Detect which cell encompasses the target text, then output its [X, Y] center coordinate. 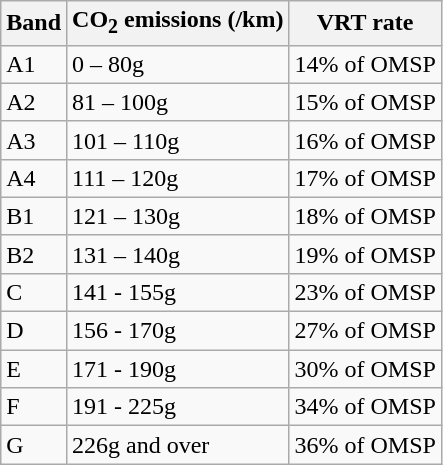
F [34, 407]
156 - 170g [178, 331]
27% of OMSP [365, 331]
141 - 155g [178, 292]
0 – 80g [178, 64]
30% of OMSP [365, 369]
171 - 190g [178, 369]
15% of OMSP [365, 102]
17% of OMSP [365, 178]
19% of OMSP [365, 254]
14% of OMSP [365, 64]
81 – 100g [178, 102]
B1 [34, 216]
23% of OMSP [365, 292]
A4 [34, 178]
B2 [34, 254]
A3 [34, 140]
D [34, 331]
131 – 140g [178, 254]
Band [34, 23]
226g and over [178, 445]
34% of OMSP [365, 407]
VRT rate [365, 23]
191 - 225g [178, 407]
E [34, 369]
G [34, 445]
121 – 130g [178, 216]
CO2 emissions (/km) [178, 23]
111 – 120g [178, 178]
A2 [34, 102]
36% of OMSP [365, 445]
A1 [34, 64]
C [34, 292]
18% of OMSP [365, 216]
101 – 110g [178, 140]
16% of OMSP [365, 140]
